Provide the (x, y) coordinate of the cell's center where the given text is located.  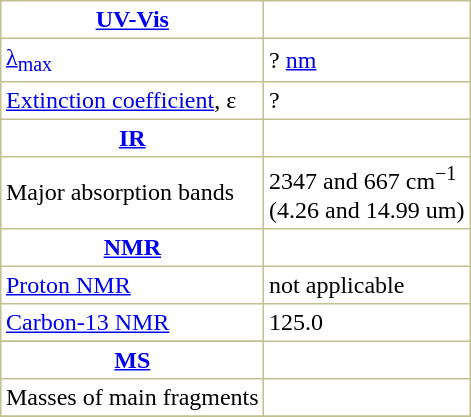
UV-Vis (132, 20)
125.0 (367, 322)
? nm (367, 60)
λmax (132, 60)
? (367, 101)
Major absorption bands (132, 192)
Carbon-13 NMR (132, 322)
not applicable (367, 285)
Proton NMR (132, 285)
2347 and 667 cm−1(4.26 and 14.99 um) (367, 192)
MS (132, 360)
IR (132, 139)
Masses of main fragments (132, 397)
NMR (132, 247)
Extinction coefficient, ε (132, 101)
